For the text-containing cell, return its midpoint in (X, Y) coordinate format. 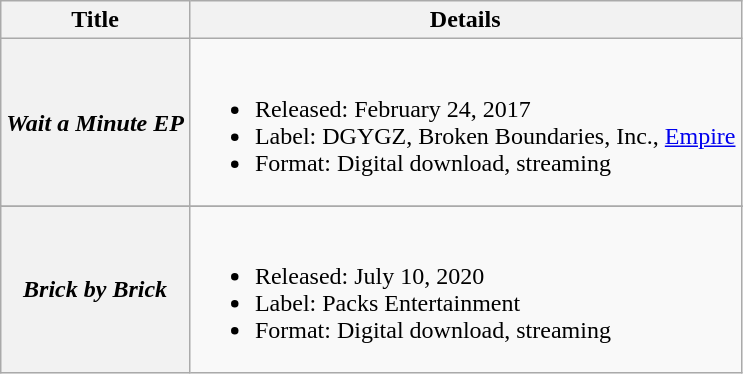
Released: February 24, 2017Label: DGYGZ, Broken Boundaries, Inc., EmpireFormat: Digital download, streaming (465, 122)
Brick by Brick (96, 290)
Released: July 10, 2020Label: Packs EntertainmentFormat: Digital download, streaming (465, 290)
Wait a Minute EP (96, 122)
Details (465, 20)
Title (96, 20)
